Search for the cell housing the specified text and yield its [X, Y] center coordinate. 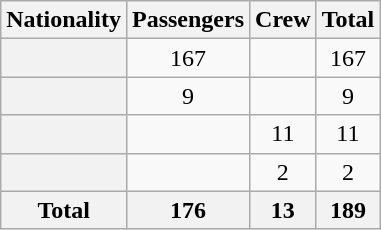
Passengers [188, 20]
13 [284, 210]
Crew [284, 20]
189 [348, 210]
176 [188, 210]
Nationality [64, 20]
